Identify which cell holds the provided text, then report its [x, y] central coordinate. 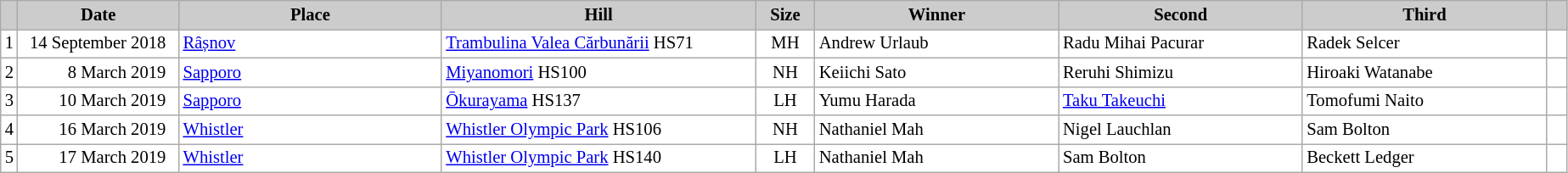
Nigel Lauchlan [1180, 130]
Whistler Olympic Park HS140 [599, 158]
Beckett Ledger [1425, 158]
Radu Mihai Pacurar [1180, 43]
Size [785, 14]
Trambulina Valea Cărbunării HS71 [599, 43]
Winner [937, 14]
16 March 2019 [98, 130]
4 [9, 130]
Râșnov [311, 43]
MH [785, 43]
Andrew Urlaub [937, 43]
8 March 2019 [98, 72]
Hill [599, 14]
Miyanomori HS100 [599, 72]
Third [1425, 14]
Second [1180, 14]
14 September 2018 [98, 43]
Whistler Olympic Park HS106 [599, 130]
17 March 2019 [98, 158]
Date [98, 14]
Tomofumi Naito [1425, 101]
Radek Selcer [1425, 43]
Keiichi Sato [937, 72]
Ōkurayama HS137 [599, 101]
3 [9, 101]
2 [9, 72]
Taku Takeuchi [1180, 101]
10 March 2019 [98, 101]
Hiroaki Watanabe [1425, 72]
Yumu Harada [937, 101]
1 [9, 43]
5 [9, 158]
Place [311, 14]
Reruhi Shimizu [1180, 72]
